Scan for the cell matching the given text and deliver its [X, Y] coordinate at center. 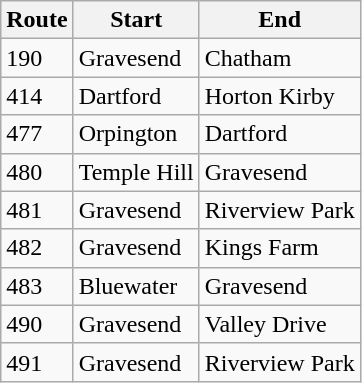
Bluewater [136, 286]
190 [37, 58]
Kings Farm [280, 248]
482 [37, 248]
490 [37, 324]
414 [37, 96]
481 [37, 210]
477 [37, 134]
Route [37, 20]
480 [37, 172]
Start [136, 20]
Temple Hill [136, 172]
Orpington [136, 134]
491 [37, 362]
End [280, 20]
Chatham [280, 58]
Horton Kirby [280, 96]
Valley Drive [280, 324]
483 [37, 286]
